Extract the [X, Y] coordinate from the center of the cell holding the provided text.  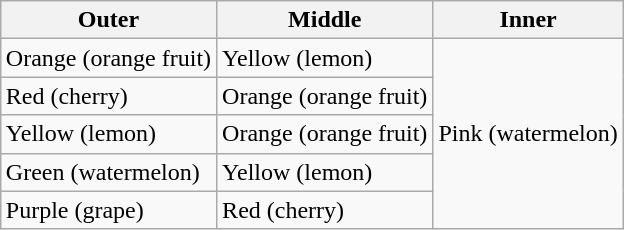
Pink (watermelon) [528, 134]
Green (watermelon) [108, 172]
Purple (grape) [108, 210]
Outer [108, 20]
Inner [528, 20]
Middle [325, 20]
